Pinpoint the cell where the given text exists, returning its [X, Y] midpoint coordinate. 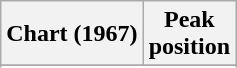
Peak position [189, 34]
Chart (1967) [72, 34]
